Pinpoint the cell where the given text exists, returning its [x, y] midpoint coordinate. 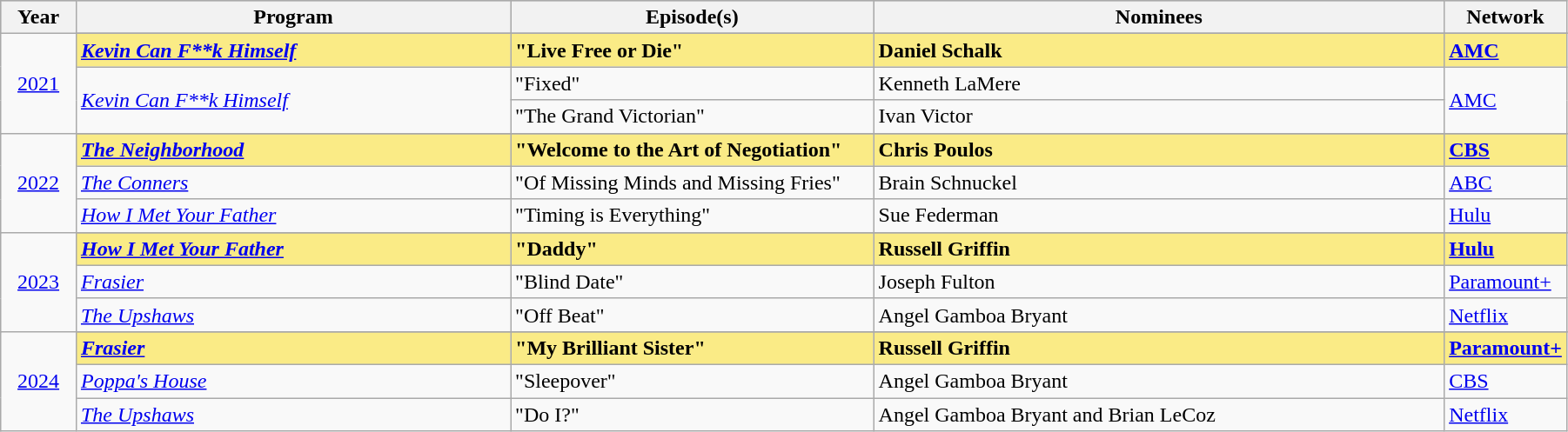
Ivan Victor [1159, 116]
2021 [38, 83]
"Fixed" [693, 83]
Daniel Schalk [1159, 50]
Poppa's House [292, 381]
The Neighborhood [292, 150]
"Off Beat" [693, 315]
"Blind Date" [693, 282]
Kenneth LaMere [1159, 83]
The Conners [292, 183]
"Timing is Everything" [693, 216]
Program [292, 17]
"Daddy" [693, 249]
2024 [38, 381]
Year [38, 17]
2022 [38, 183]
Joseph Fulton [1159, 282]
"Do I?" [693, 415]
"My Brilliant Sister" [693, 348]
Network [1505, 17]
Nominees [1159, 17]
Episode(s) [693, 17]
Brain Schnuckel [1159, 183]
"The Grand Victorian" [693, 116]
ABC [1505, 183]
Angel Gamboa Bryant and Brian LeCoz [1159, 415]
Sue Federman [1159, 216]
"Welcome to the Art of Negotiation" [693, 150]
Chris Poulos [1159, 150]
"Of Missing Minds and Missing Fries" [693, 183]
"Live Free or Die" [693, 50]
"Sleepover" [693, 381]
2023 [38, 282]
